From the cell containing the given text, extract its center point as (x, y) coordinate. 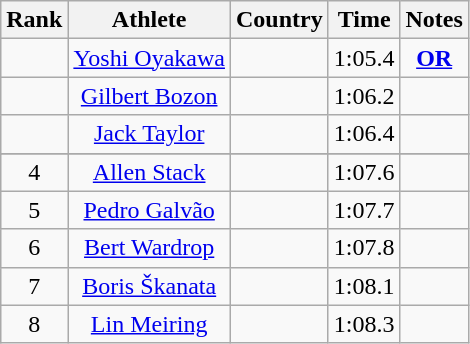
5 (34, 210)
Notes (434, 20)
1:07.7 (364, 210)
Lin Meiring (150, 324)
8 (34, 324)
1:07.8 (364, 248)
Time (364, 20)
Country (279, 20)
1:06.4 (364, 134)
Boris Škanata (150, 286)
Yoshi Oyakawa (150, 58)
1:08.3 (364, 324)
1:05.4 (364, 58)
1:06.2 (364, 96)
Bert Wardrop (150, 248)
Allen Stack (150, 172)
6 (34, 248)
Gilbert Bozon (150, 96)
Rank (34, 20)
Athlete (150, 20)
Jack Taylor (150, 134)
1:08.1 (364, 286)
7 (34, 286)
1:07.6 (364, 172)
4 (34, 172)
Pedro Galvão (150, 210)
OR (434, 58)
